Determine the (x, y) coordinate at the center of the cell enclosing the given text.  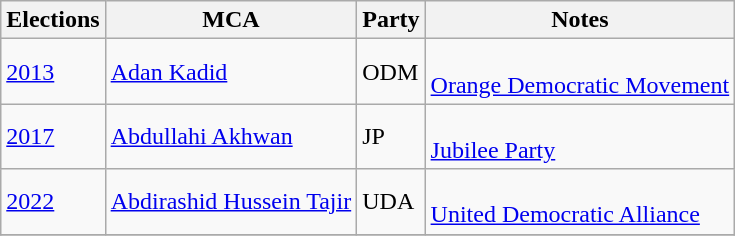
Party (391, 20)
Abdullahi Akhwan (231, 136)
UDA (391, 202)
Abdirashid Hussein Tajir (231, 202)
Orange Democratic Movement (580, 72)
Notes (580, 20)
2013 (53, 72)
Jubilee Party (580, 136)
Elections (53, 20)
ODM (391, 72)
MCA (231, 20)
2022 (53, 202)
United Democratic Alliance (580, 202)
JP (391, 136)
2017 (53, 136)
Adan Kadid (231, 72)
